Identify which cell holds the provided text, then report its (x, y) central coordinate. 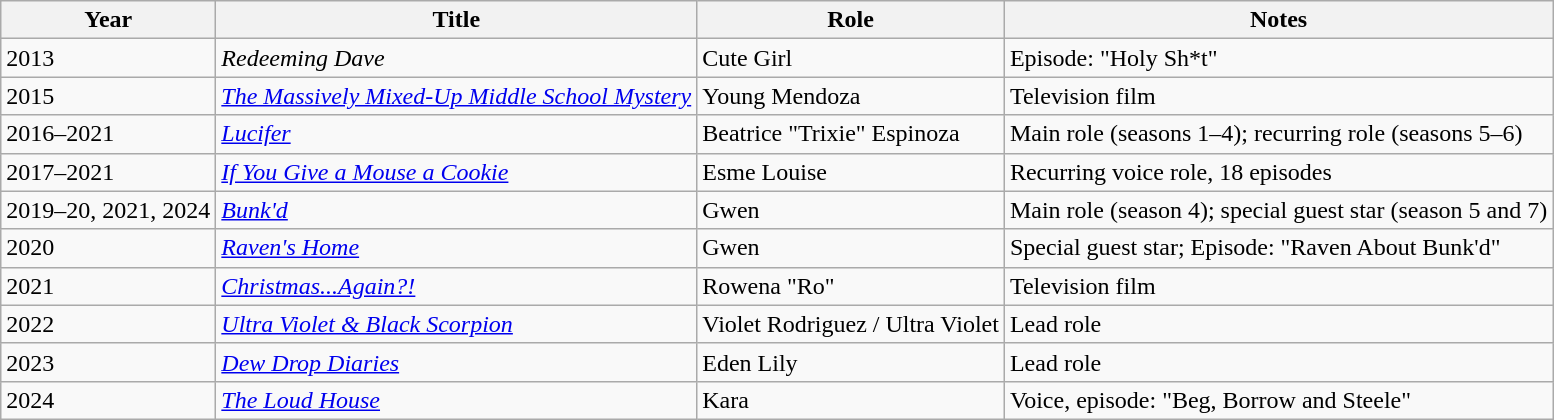
2019–20, 2021, 2024 (108, 210)
Main role (seasons 1–4); recurring role (seasons 5–6) (1278, 134)
2023 (108, 362)
Role (851, 20)
2015 (108, 96)
Raven's Home (456, 248)
Notes (1278, 20)
Voice, episode: "Beg, Borrow and Steele" (1278, 400)
Dew Drop Diaries (456, 362)
Beatrice "Trixie" Espinoza (851, 134)
Main role (season 4); special guest star (season 5 and 7) (1278, 210)
2024 (108, 400)
Bunk'd (456, 210)
2021 (108, 286)
Kara (851, 400)
Special guest star; Episode: "Raven About Bunk'd" (1278, 248)
Title (456, 20)
Lucifer (456, 134)
If You Give a Mouse a Cookie (456, 172)
2022 (108, 324)
Young Mendoza (851, 96)
Rowena "Ro" (851, 286)
The Massively Mixed-Up Middle School Mystery (456, 96)
2016–2021 (108, 134)
2013 (108, 58)
Cute Girl (851, 58)
Violet Rodriguez / Ultra Violet (851, 324)
Episode: "Holy Sh*t" (1278, 58)
Esme Louise (851, 172)
2020 (108, 248)
Recurring voice role, 18 episodes (1278, 172)
Christmas...Again?! (456, 286)
Year (108, 20)
The Loud House (456, 400)
Eden Lily (851, 362)
Ultra Violet & Black Scorpion (456, 324)
2017–2021 (108, 172)
Redeeming Dave (456, 58)
